Locate the cell with the specified text and output its (X, Y) center coordinate. 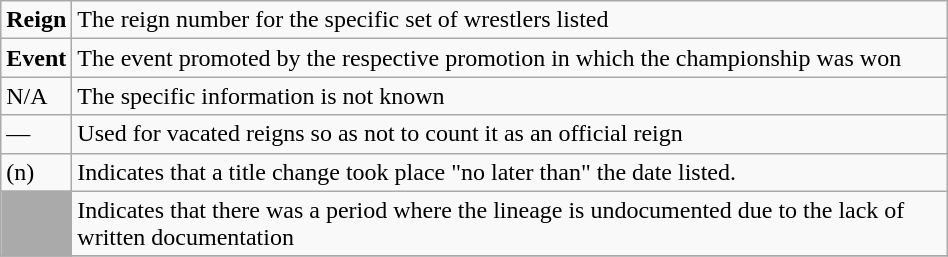
The reign number for the specific set of wrestlers listed (510, 20)
Used for vacated reigns so as not to count it as an official reign (510, 134)
N/A (36, 96)
(n) (36, 172)
— (36, 134)
Indicates that a title change took place "no later than" the date listed. (510, 172)
The specific information is not known (510, 96)
Event (36, 58)
Reign (36, 20)
Indicates that there was a period where the lineage is undocumented due to the lack of written documentation (510, 224)
The event promoted by the respective promotion in which the championship was won (510, 58)
